Identify which cell holds the provided text, then report its (x, y) central coordinate. 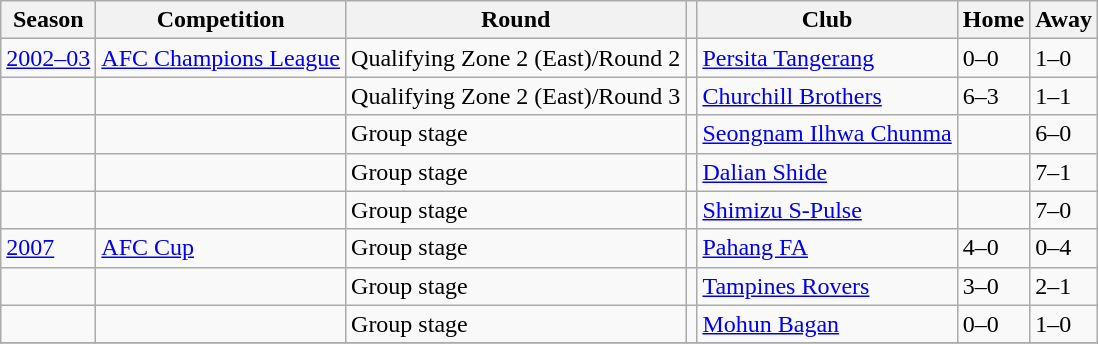
Away (1064, 20)
Dalian Shide (827, 172)
Qualifying Zone 2 (East)/Round 3 (516, 96)
Pahang FA (827, 248)
Mohun Bagan (827, 324)
Season (48, 20)
Churchill Brothers (827, 96)
3–0 (993, 286)
1–1 (1064, 96)
Club (827, 20)
AFC Cup (221, 248)
6–3 (993, 96)
4–0 (993, 248)
Home (993, 20)
Qualifying Zone 2 (East)/Round 2 (516, 58)
Round (516, 20)
2–1 (1064, 286)
2002–03 (48, 58)
Tampines Rovers (827, 286)
7–1 (1064, 172)
0–4 (1064, 248)
2007 (48, 248)
Competition (221, 20)
Seongnam Ilhwa Chunma (827, 134)
Shimizu S-Pulse (827, 210)
6–0 (1064, 134)
Persita Tangerang (827, 58)
7–0 (1064, 210)
AFC Champions League (221, 58)
